Locate the cell with the specified text and output its [X, Y] center coordinate. 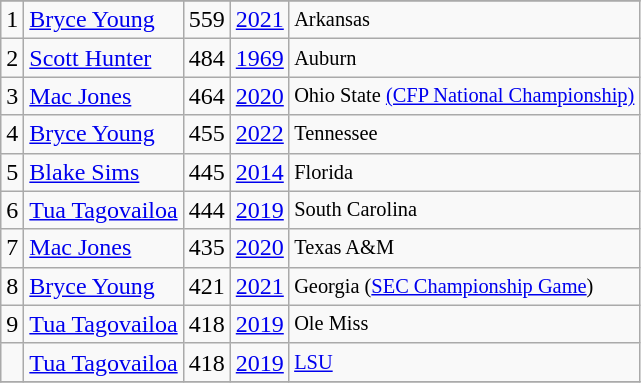
Georgia (SEC Championship Game) [464, 286]
South Carolina [464, 210]
Ohio State (CFP National Championship) [464, 96]
Scott Hunter [104, 58]
445 [206, 172]
2014 [260, 172]
6 [12, 210]
444 [206, 210]
Florida [464, 172]
3 [12, 96]
Blake Sims [104, 172]
2 [12, 58]
Auburn [464, 58]
5 [12, 172]
Tennessee [464, 134]
559 [206, 20]
1969 [260, 58]
Texas A&M [464, 248]
Ole Miss [464, 324]
484 [206, 58]
7 [12, 248]
455 [206, 134]
464 [206, 96]
421 [206, 286]
1 [12, 20]
435 [206, 248]
9 [12, 324]
2022 [260, 134]
8 [12, 286]
Arkansas [464, 20]
4 [12, 134]
LSU [464, 362]
